Search for the cell housing the specified text and yield its (X, Y) center coordinate. 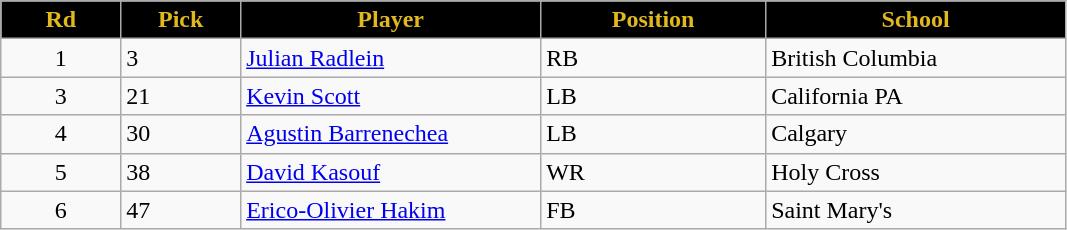
British Columbia (916, 58)
WR (654, 172)
30 (181, 134)
Erico-Olivier Hakim (391, 210)
Kevin Scott (391, 96)
38 (181, 172)
David Kasouf (391, 172)
Pick (181, 20)
Agustin Barrenechea (391, 134)
1 (61, 58)
Rd (61, 20)
School (916, 20)
Position (654, 20)
4 (61, 134)
Calgary (916, 134)
47 (181, 210)
FB (654, 210)
Julian Radlein (391, 58)
6 (61, 210)
California PA (916, 96)
Holy Cross (916, 172)
21 (181, 96)
5 (61, 172)
Player (391, 20)
Saint Mary's (916, 210)
RB (654, 58)
